For the text-containing cell, return its midpoint in (X, Y) coordinate format. 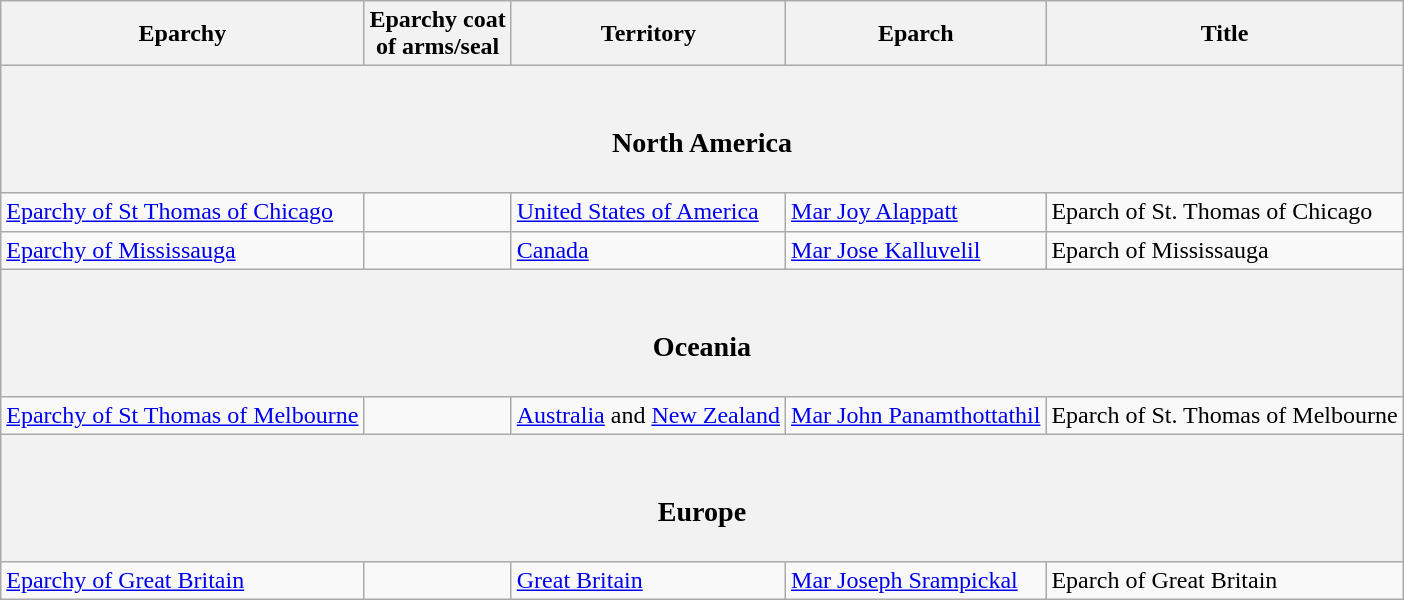
Eparchy of St Thomas of Chicago (182, 212)
Eparch of St. Thomas of Melbourne (1224, 415)
Eparch of St. Thomas of Chicago (1224, 212)
Australia and New Zealand (648, 415)
Mar Joy Alappatt (916, 212)
Eparch of Great Britain (1224, 581)
Oceania (702, 332)
North America (702, 130)
Mar John Panamthottathil (916, 415)
Eparch (916, 34)
Eparchy of Mississauga (182, 250)
Territory (648, 34)
Eparchy of Great Britain (182, 581)
Mar Joseph Srampickal (916, 581)
Great Britain (648, 581)
Mar Jose Kalluvelil (916, 250)
Canada (648, 250)
Eparch of Mississauga (1224, 250)
Europe (702, 498)
Eparchy (182, 34)
Eparchy of St Thomas of Melbourne (182, 415)
United States of America (648, 212)
Title (1224, 34)
Eparchy coatof arms/seal (438, 34)
